Return the (X, Y) coordinate for the center point of the cell that contains the specified text.  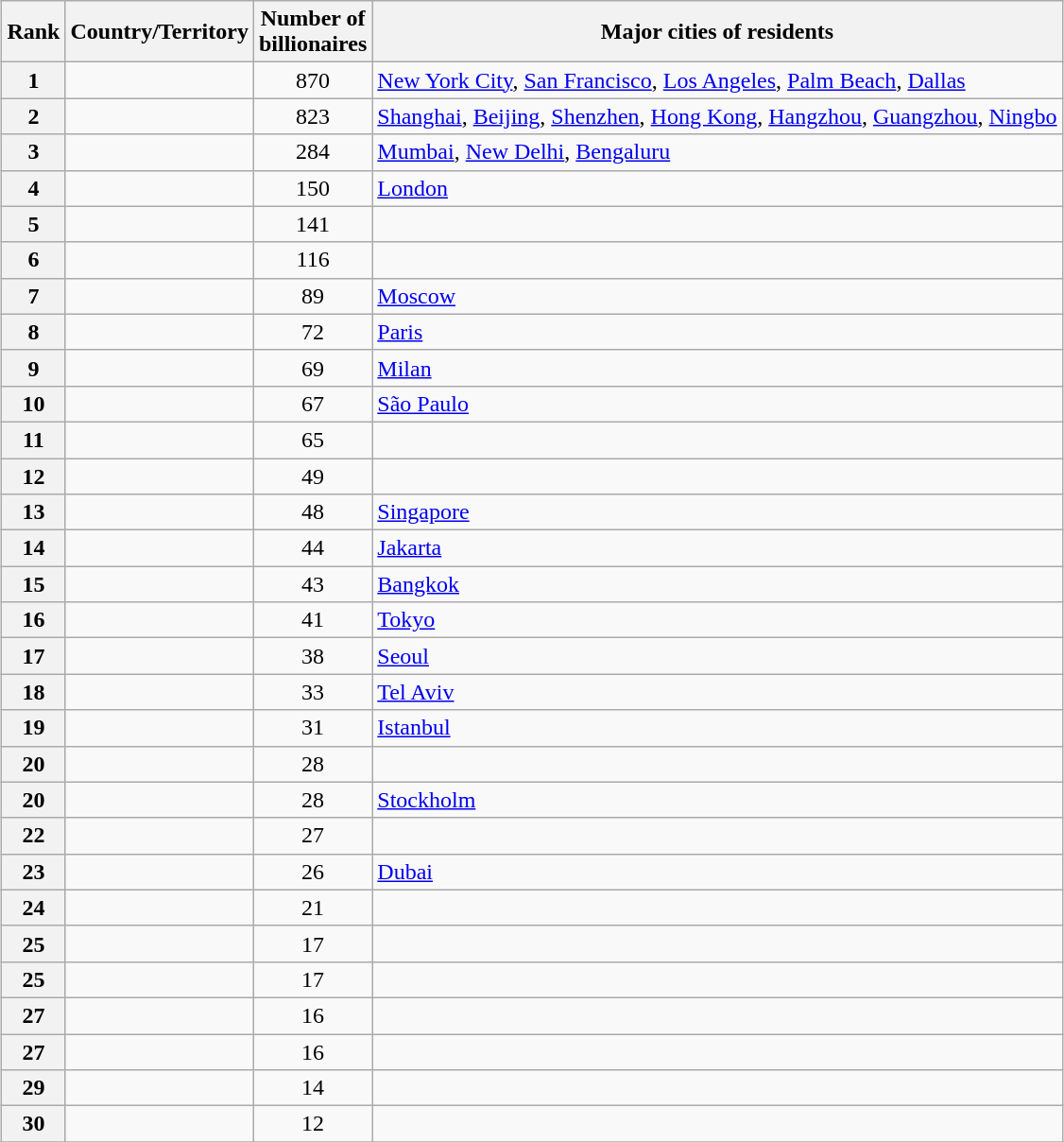
141 (312, 224)
9 (34, 368)
72 (312, 332)
870 (312, 80)
10 (34, 404)
15 (34, 584)
26 (312, 872)
Number ofbillionaires (312, 32)
8 (34, 332)
New York City, San Francisco, Los Angeles, Palm Beach, Dallas (717, 80)
65 (312, 440)
823 (312, 116)
Shanghai, Beijing, Shenzhen, Hong Kong, Hangzhou, Guangzhou, Ningbo (717, 116)
89 (312, 296)
Major cities of residents (717, 32)
11 (34, 440)
22 (34, 836)
Dubai (717, 872)
116 (312, 260)
49 (312, 476)
67 (312, 404)
33 (312, 692)
Mumbai, New Delhi, Bengaluru (717, 152)
18 (34, 692)
Tel Aviv (717, 692)
30 (34, 1124)
31 (312, 728)
1 (34, 80)
Rank (34, 32)
150 (312, 188)
24 (34, 908)
43 (312, 584)
41 (312, 620)
Tokyo (717, 620)
284 (312, 152)
38 (312, 656)
Bangkok (717, 584)
19 (34, 728)
6 (34, 260)
Istanbul (717, 728)
21 (312, 908)
3 (34, 152)
Jakarta (717, 548)
São Paulo (717, 404)
48 (312, 512)
4 (34, 188)
Paris (717, 332)
2 (34, 116)
Country/Territory (159, 32)
7 (34, 296)
44 (312, 548)
Singapore (717, 512)
Milan (717, 368)
5 (34, 224)
23 (34, 872)
29 (34, 1088)
69 (312, 368)
Moscow (717, 296)
London (717, 188)
Seoul (717, 656)
13 (34, 512)
Stockholm (717, 800)
